Return [x, y] of the center of cell containing provided text 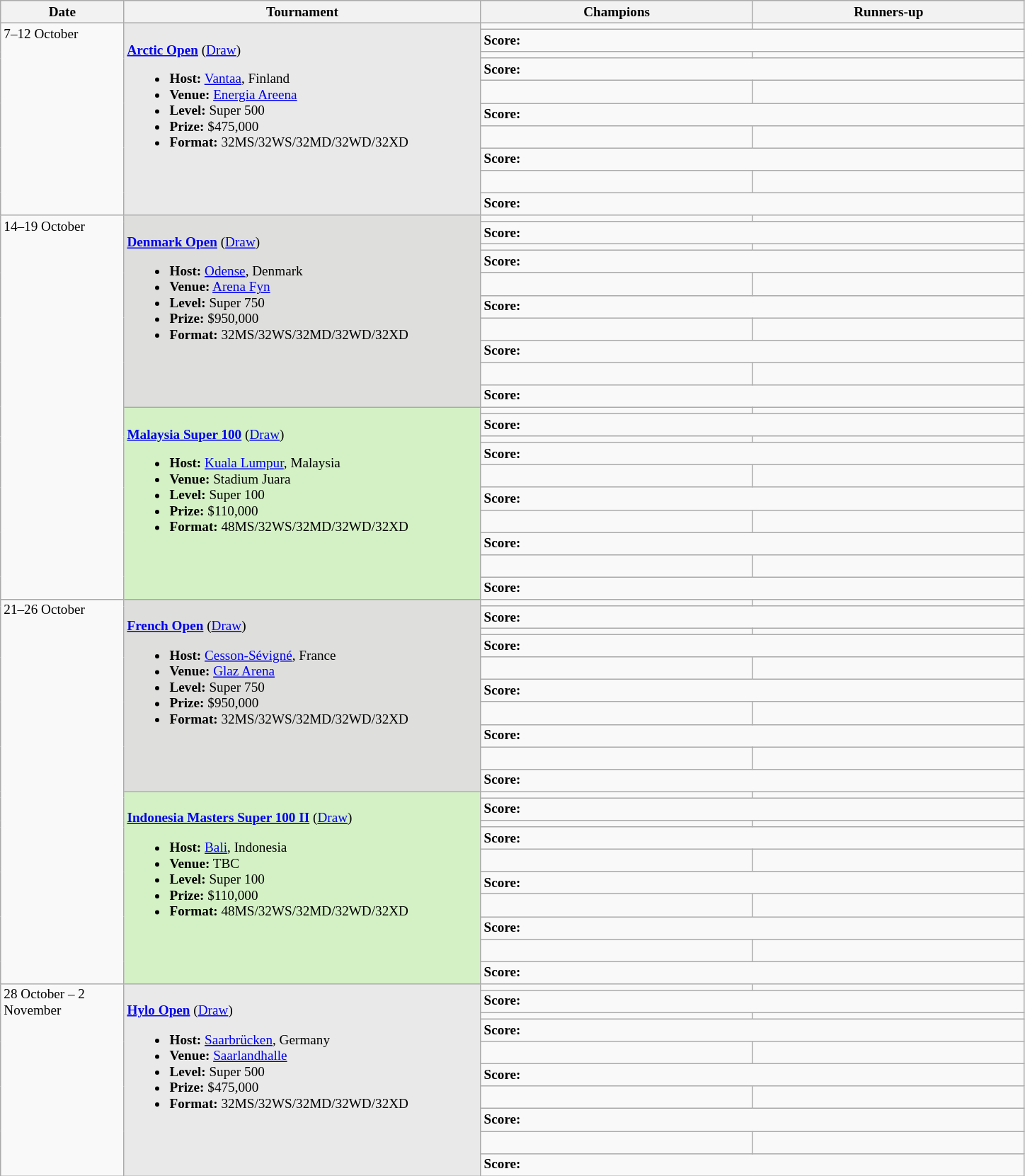
Malaysia Super 100 (Draw)Host: Kuala Lumpur, MalaysiaVenue: Stadium JuaraLevel: Super 100Prize: $110,000Format: 48MS/32WS/32MD/32WD/32XD [302, 503]
Denmark Open (Draw)Host: Odense, DenmarkVenue: Arena FynLevel: Super 750Prize: $950,000Format: 32MS/32WS/32MD/32WD/32XD [302, 312]
Indonesia Masters Super 100 II (Draw)Host: Bali, IndonesiaVenue: TBCLevel: Super 100Prize: $110,000Format: 48MS/32WS/32MD/32WD/32XD [302, 888]
14–19 October [62, 408]
Date [62, 12]
Hylo Open (Draw)Host: Saarbrücken, GermanyVenue: SaarlandhalleLevel: Super 500Prize: $475,000Format: 32MS/32WS/32MD/32WD/32XD [302, 1079]
21–26 October [62, 792]
Champions [617, 12]
28 October – 2 November [62, 1079]
French Open (Draw)Host: Cesson-Sévigné, FranceVenue: Glaz ArenaLevel: Super 750Prize: $950,000Format: 32MS/32WS/32MD/32WD/32XD [302, 695]
Arctic Open (Draw)Host: Vantaa, FinlandVenue: Energia AreenaLevel: Super 500Prize: $475,000Format: 32MS/32WS/32MD/32WD/32XD [302, 119]
7–12 October [62, 119]
Runners-up [888, 12]
Tournament [302, 12]
